Find where the given text appears and provide that cell's center as (X, Y) coordinate. 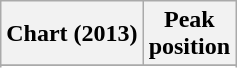
Peakposition (189, 34)
Chart (2013) (72, 34)
